Capture the cell that displays the provided text and extract its [X, Y] central coordinate. 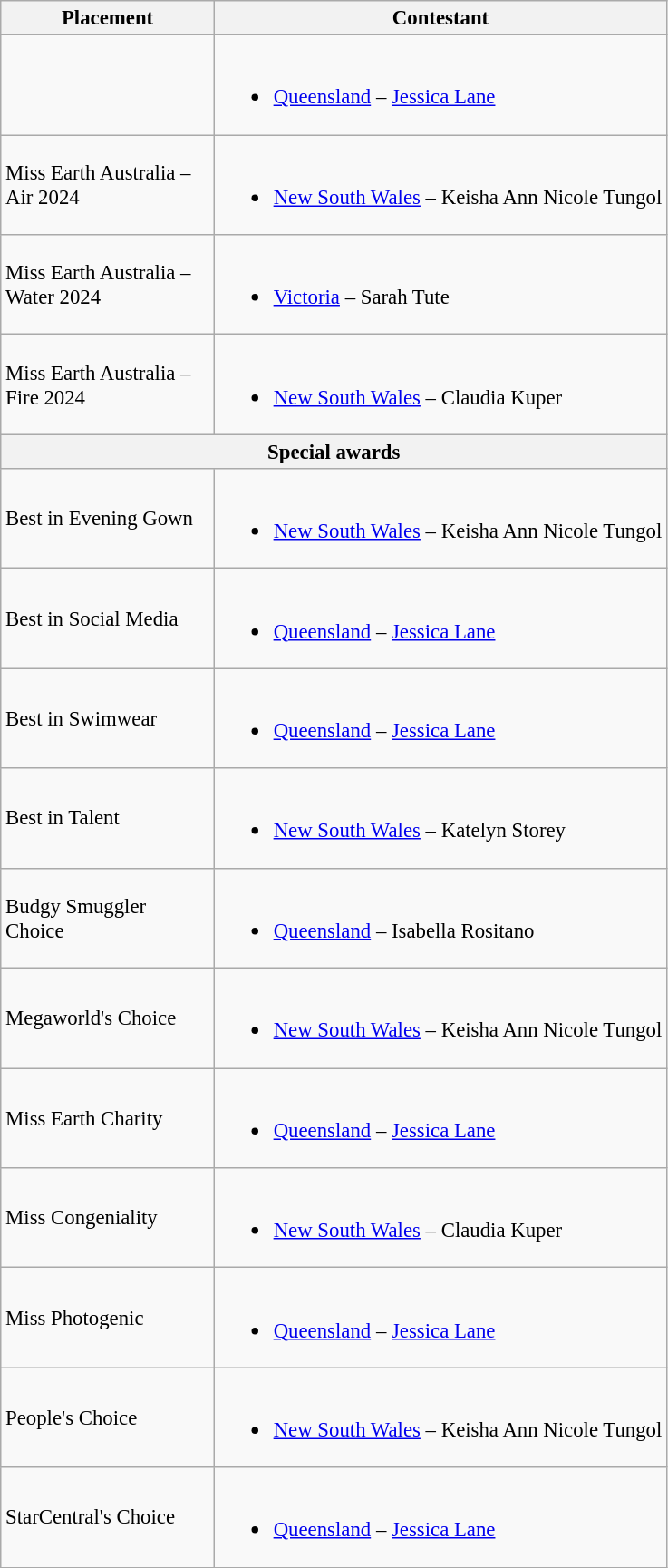
Miss Photogenic [108, 1318]
Miss Earth Australia – Air 2024 [108, 185]
Best in Evening Gown [108, 519]
Megaworld's Choice [108, 1018]
Miss Earth Australia – Fire 2024 [108, 385]
People's Choice [108, 1417]
Miss Earth Australia – Water 2024 [108, 285]
StarCentral's Choice [108, 1517]
Miss Congeniality [108, 1218]
Special awards [334, 452]
New South Wales – Katelyn Storey [440, 818]
Miss Earth Charity [108, 1118]
Best in Social Media [108, 618]
Best in Swimwear [108, 718]
Best in Talent [108, 818]
Contestant [440, 18]
Budgy Smuggler Choice [108, 918]
Placement [108, 18]
Queensland – Isabella Rositano [440, 918]
Victoria – Sarah Tute [440, 285]
